For the text-containing cell, return its midpoint in (x, y) coordinate format. 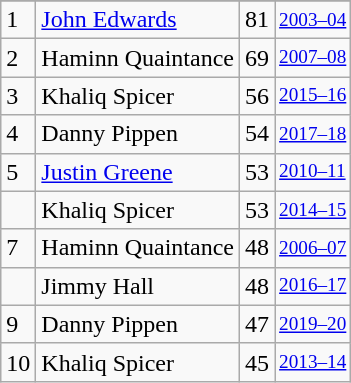
2019–20 (313, 324)
John Edwards (138, 20)
81 (256, 20)
45 (256, 362)
10 (18, 362)
2015–16 (313, 96)
2007–08 (313, 58)
2 (18, 58)
2014–15 (313, 210)
9 (18, 324)
4 (18, 134)
3 (18, 96)
Justin Greene (138, 172)
69 (256, 58)
2003–04 (313, 20)
5 (18, 172)
Jimmy Hall (138, 286)
2013–14 (313, 362)
7 (18, 248)
2006–07 (313, 248)
2016–17 (313, 286)
2010–11 (313, 172)
47 (256, 324)
1 (18, 20)
2017–18 (313, 134)
54 (256, 134)
56 (256, 96)
